Detect which cell encompasses the target text, then output its (x, y) center coordinate. 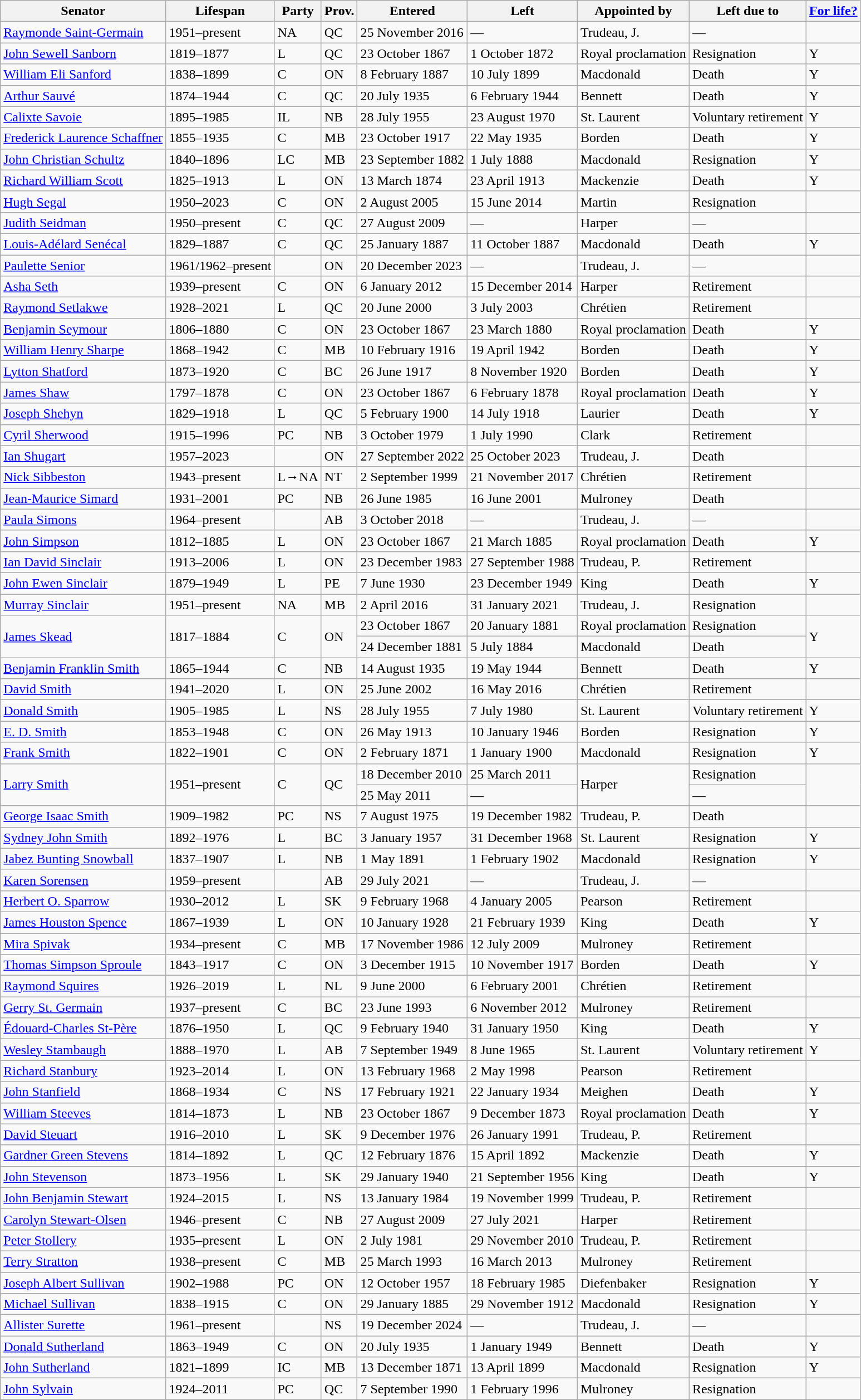
Joseph Shehyn (83, 414)
NL (340, 986)
Murray Sinclair (83, 604)
2 July 1981 (412, 1240)
6 February 1944 (523, 96)
Judith Seidman (83, 223)
31 January 1950 (523, 1029)
1926–2019 (220, 986)
Jabez Bunting Snowball (83, 859)
Frederick Laurence Schaffner (83, 138)
7 July 1980 (523, 711)
1829–1918 (220, 414)
Allister Surette (83, 1325)
1938–present (220, 1261)
31 December 1968 (523, 838)
26 June 1917 (412, 371)
Ian David Sinclair (83, 562)
Donald Sutherland (83, 1347)
20 December 2023 (412, 266)
11 October 1887 (523, 244)
William Henry Sharpe (83, 350)
Gerry St. Germain (83, 1007)
10 November 1917 (523, 965)
1957–2023 (220, 456)
Édouard-Charles St-Père (83, 1029)
1817–1884 (220, 637)
Nick Sibbeston (83, 477)
L→NA (298, 477)
Hugh Segal (83, 202)
Raymond Setlakwe (83, 308)
26 May 1913 (412, 732)
17 February 1921 (412, 1092)
1943–present (220, 477)
1853–1948 (220, 732)
16 June 2001 (523, 498)
25 March 2011 (523, 774)
1909–1982 (220, 816)
Benjamin Seymour (83, 329)
1874–1944 (220, 96)
5 February 1900 (412, 414)
1946–present (220, 1219)
1843–1917 (220, 965)
6 February 1878 (523, 393)
23 October 1917 (412, 138)
1915–1996 (220, 435)
9 February 1968 (412, 901)
Prov. (340, 11)
Paulette Senior (83, 266)
1867–1939 (220, 922)
1 February 1996 (523, 1389)
5 July 1884 (523, 647)
Entered (412, 11)
1941–2020 (220, 689)
29 July 2021 (412, 880)
1812–1885 (220, 541)
1837–1907 (220, 859)
24 December 1881 (412, 647)
1961/1962–present (220, 266)
25 May 2011 (412, 795)
Senator (83, 11)
9 December 1873 (523, 1113)
7 August 1975 (412, 816)
1868–1942 (220, 350)
1930–2012 (220, 901)
John Stevenson (83, 1177)
Karen Sorensen (83, 880)
20 January 1881 (523, 626)
Ian Shugart (83, 456)
1 July 1990 (523, 435)
1797–1878 (220, 393)
1819–1877 (220, 53)
1961–present (220, 1325)
2 September 1999 (412, 477)
Gardner Green Stevens (83, 1156)
10 January 1946 (523, 732)
Lytton Shatford (83, 371)
25 January 1887 (412, 244)
1895–1985 (220, 117)
1905–1985 (220, 711)
John Simpson (83, 541)
13 February 1968 (412, 1071)
Party (298, 11)
22 May 1935 (523, 138)
25 October 2023 (523, 456)
1959–present (220, 880)
Michael Sullivan (83, 1304)
2 February 1871 (412, 753)
17 November 1986 (412, 944)
Meighen (633, 1092)
20 June 2000 (412, 308)
Jean-Maurice Simard (83, 498)
Paula Simons (83, 520)
William Eli Sanford (83, 75)
Cyril Sherwood (83, 435)
1840–1896 (220, 159)
1865–1944 (220, 668)
15 June 2014 (523, 202)
Clark (633, 435)
27 September 2022 (412, 456)
1876–1950 (220, 1029)
13 January 1984 (412, 1198)
1 May 1891 (412, 859)
4 January 2005 (523, 901)
Carolyn Stewart-Olsen (83, 1219)
James Houston Spence (83, 922)
John Ewen Sinclair (83, 583)
3 October 2018 (412, 520)
8 June 1965 (523, 1050)
1888–1970 (220, 1050)
29 January 1885 (412, 1304)
Laurier (633, 414)
19 November 1999 (523, 1198)
1825–1913 (220, 180)
23 April 1913 (523, 180)
25 June 2002 (412, 689)
1822–1901 (220, 753)
1 February 1902 (523, 859)
1829–1887 (220, 244)
1 January 1949 (523, 1347)
25 November 2016 (412, 32)
3 October 1979 (412, 435)
1821–1899 (220, 1368)
23 August 1970 (523, 117)
18 February 1985 (523, 1282)
Herbert O. Sparrow (83, 901)
1838–1899 (220, 75)
27 July 2021 (523, 1219)
1939–present (220, 287)
10 July 1899 (523, 75)
12 February 1876 (412, 1156)
10 January 1928 (412, 922)
1924–2015 (220, 1198)
9 February 1940 (412, 1029)
16 May 2016 (523, 689)
1868–1934 (220, 1092)
Asha Seth (83, 287)
Martin (633, 202)
John Sutherland (83, 1368)
Calixte Savoie (83, 117)
8 November 1920 (523, 371)
1923–2014 (220, 1071)
16 March 2013 (523, 1261)
26 January 1991 (523, 1134)
IL (298, 117)
James Shaw (83, 393)
1806–1880 (220, 329)
Joseph Albert Sullivan (83, 1282)
13 April 1899 (523, 1368)
21 November 2017 (523, 477)
27 September 1988 (523, 562)
14 August 1935 (412, 668)
12 July 2009 (523, 944)
1 July 1888 (523, 159)
1924–2011 (220, 1389)
Donald Smith (83, 711)
23 December 1949 (523, 583)
23 December 1983 (412, 562)
Lifespan (220, 11)
15 December 2014 (523, 287)
IC (298, 1368)
Sydney John Smith (83, 838)
9 June 2000 (412, 986)
31 January 2021 (523, 604)
8 February 1887 (412, 75)
1902–1988 (220, 1282)
12 October 1957 (412, 1282)
Peter Stollery (83, 1240)
1916–2010 (220, 1134)
1913–2006 (220, 562)
19 April 1942 (523, 350)
26 June 1985 (412, 498)
7 September 1949 (412, 1050)
John Benjamin Stewart (83, 1198)
John Christian Schultz (83, 159)
John Stanfield (83, 1092)
Richard Stanbury (83, 1071)
10 February 1916 (412, 350)
1814–1873 (220, 1113)
7 June 1930 (412, 583)
25 March 1993 (412, 1261)
David Smith (83, 689)
Thomas Simpson Sproule (83, 965)
2 April 2016 (412, 604)
7 September 1990 (412, 1389)
1 January 1900 (523, 753)
Left due to (747, 11)
David Steuart (83, 1134)
19 May 1944 (523, 668)
Benjamin Franklin Smith (83, 668)
18 December 2010 (412, 774)
1928–2021 (220, 308)
1 October 1872 (523, 53)
3 January 1957 (412, 838)
James Skead (83, 637)
Raymond Squires (83, 986)
9 December 1976 (412, 1134)
George Isaac Smith (83, 816)
LC (298, 159)
1873–1956 (220, 1177)
1935–present (220, 1240)
E. D. Smith (83, 732)
Wesley Stambaugh (83, 1050)
23 June 1993 (412, 1007)
1934–present (220, 944)
14 July 1918 (523, 414)
John Sewell Sanborn (83, 53)
Left (523, 11)
3 December 1915 (412, 965)
Appointed by (633, 11)
1855–1935 (220, 138)
John Sylvain (83, 1389)
23 September 1882 (412, 159)
Diefenbaker (633, 1282)
1863–1949 (220, 1347)
2 May 1998 (523, 1071)
13 December 1871 (412, 1368)
Mira Spivak (83, 944)
Arthur Sauvé (83, 96)
1873–1920 (220, 371)
3 July 2003 (523, 308)
Louis-Adélard Senécal (83, 244)
PE (340, 583)
29 January 1940 (412, 1177)
Terry Stratton (83, 1261)
6 January 2012 (412, 287)
1950–present (220, 223)
1931–2001 (220, 498)
William Steeves (83, 1113)
29 November 2010 (523, 1240)
1937–present (220, 1007)
Raymonde Saint-Germain (83, 32)
1838–1915 (220, 1304)
Frank Smith (83, 753)
For life? (833, 11)
Richard William Scott (83, 180)
1950–2023 (220, 202)
6 February 2001 (523, 986)
19 December 1982 (523, 816)
1892–1976 (220, 838)
15 April 1892 (523, 1156)
23 March 1880 (523, 329)
2 August 2005 (412, 202)
1814–1892 (220, 1156)
Larry Smith (83, 785)
29 November 1912 (523, 1304)
22 January 1934 (523, 1092)
1964–present (220, 520)
21 March 1885 (523, 541)
19 December 2024 (412, 1325)
NT (340, 477)
1879–1949 (220, 583)
21 February 1939 (523, 922)
13 March 1874 (412, 180)
6 November 2012 (523, 1007)
21 September 1956 (523, 1177)
